Pinpoint the cell where the given text exists, returning its (X, Y) midpoint coordinate. 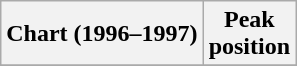
Chart (1996–1997) (102, 34)
Peakposition (249, 34)
